Pinpoint the cell where the given text exists, returning its (X, Y) midpoint coordinate. 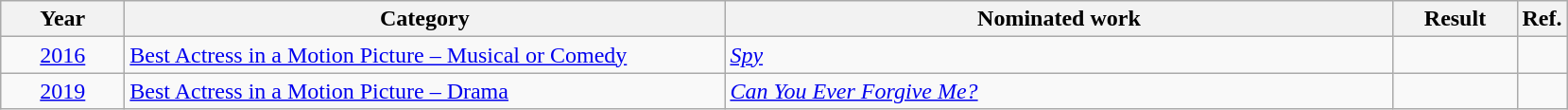
2016 (62, 55)
Nominated work (1059, 19)
Year (62, 19)
Can You Ever Forgive Me? (1059, 91)
Ref. (1542, 19)
Result (1456, 19)
Best Actress in a Motion Picture – Drama (425, 91)
2019 (62, 91)
Spy (1059, 55)
Category (425, 19)
Best Actress in a Motion Picture – Musical or Comedy (425, 55)
